Capture the cell that displays the provided text and extract its [X, Y] central coordinate. 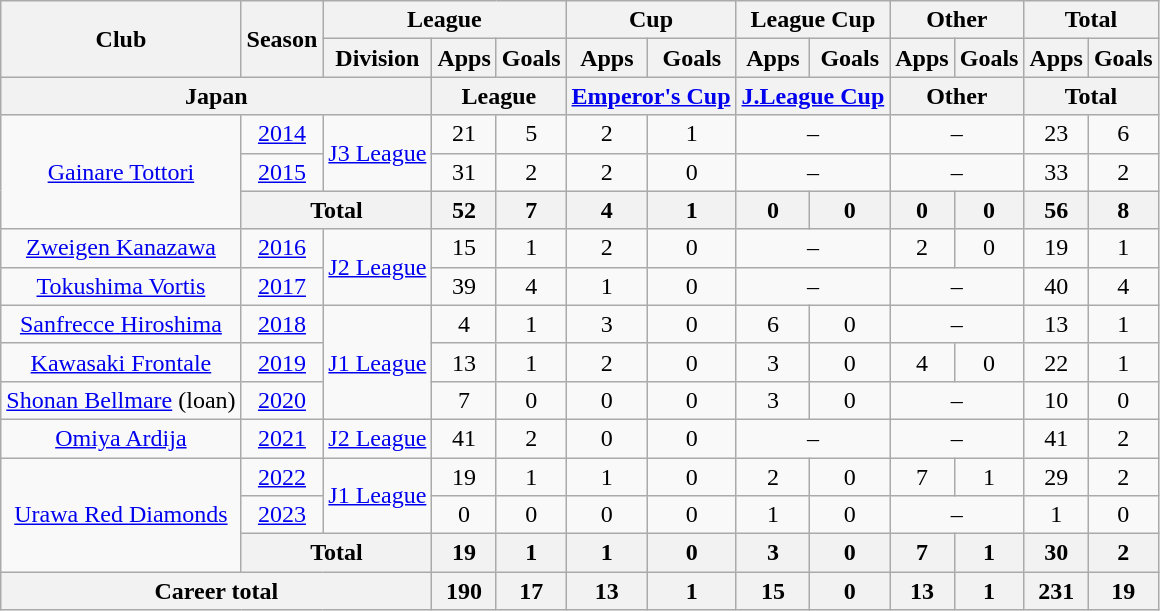
Gainare Tottori [121, 172]
Sanfrecce Hiroshima [121, 324]
29 [1056, 477]
2014 [282, 134]
190 [464, 591]
2021 [282, 438]
2016 [282, 248]
Japan [216, 96]
10 [1056, 400]
2019 [282, 362]
J.League Cup [813, 96]
231 [1056, 591]
33 [1056, 172]
2020 [282, 400]
J3 League [378, 153]
40 [1056, 286]
League Cup [813, 20]
2017 [282, 286]
8 [1123, 210]
2018 [282, 324]
22 [1056, 362]
Career total [216, 591]
23 [1056, 134]
31 [464, 172]
52 [464, 210]
Division [378, 58]
Shonan Bellmare (loan) [121, 400]
21 [464, 134]
Club [121, 39]
Cup [651, 20]
Omiya Ardija [121, 438]
2015 [282, 172]
Tokushima Vortis [121, 286]
5 [531, 134]
Emperor's Cup [651, 96]
39 [464, 286]
30 [1056, 553]
56 [1056, 210]
2023 [282, 515]
2022 [282, 477]
Zweigen Kanazawa [121, 248]
Season [282, 39]
Urawa Red Diamonds [121, 515]
Kawasaki Frontale [121, 362]
17 [531, 591]
